Determine the (x, y) coordinate at the center of the cell enclosing the given text.  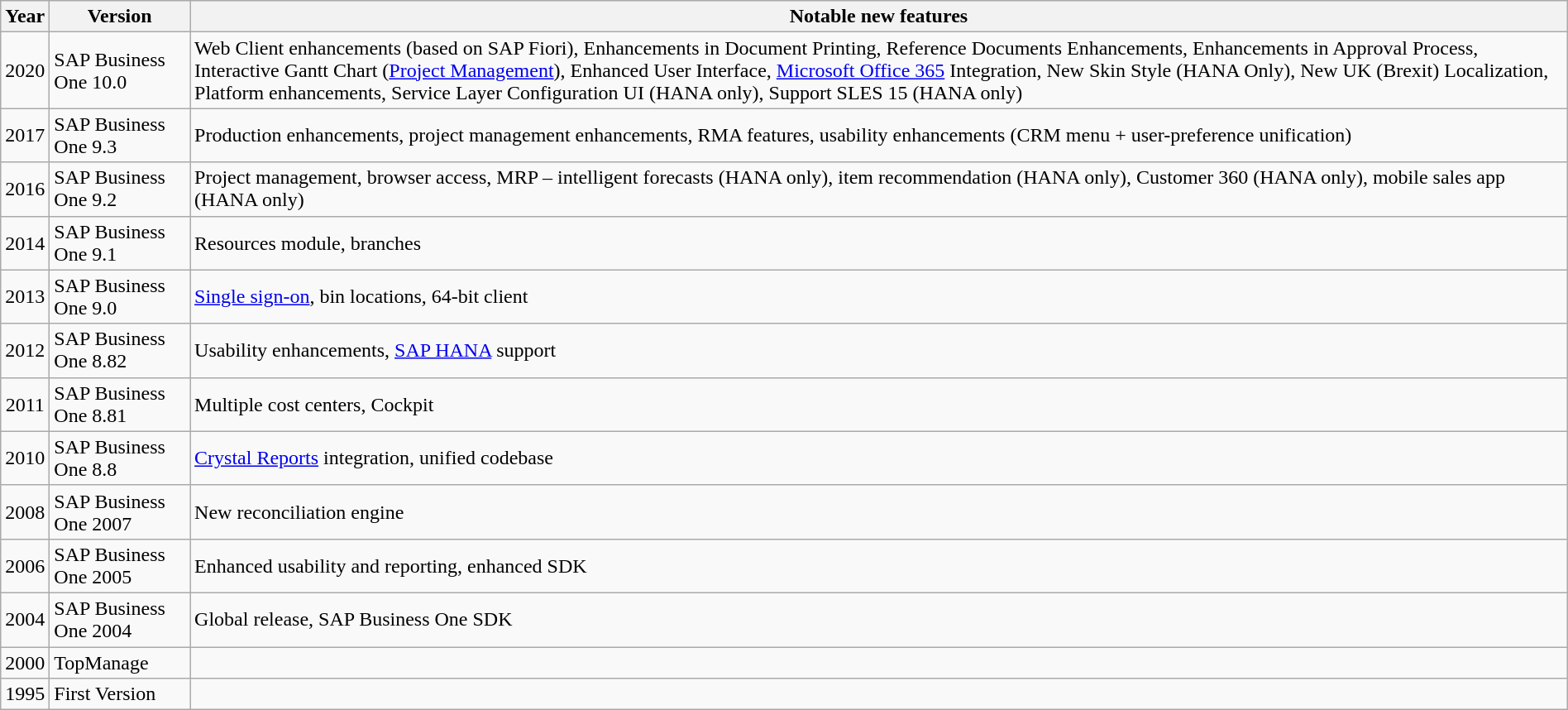
Single sign-on, bin locations, 64-bit client (879, 296)
Version (120, 17)
SAP Business One 10.0 (120, 70)
SAP Business One 2005 (120, 566)
Notable new features (879, 17)
2010 (25, 458)
2017 (25, 136)
SAP Business One 2007 (120, 511)
2013 (25, 296)
Enhanced usability and reporting, enhanced SDK (879, 566)
2014 (25, 243)
First Version (120, 694)
Multiple cost centers, Cockpit (879, 404)
2008 (25, 511)
1995 (25, 694)
2006 (25, 566)
Crystal Reports integration, unified codebase (879, 458)
SAP Business One 9.3 (120, 136)
SAP Business One 9.2 (120, 189)
Production enhancements, project management enhancements, RMA features, usability enhancements (CRM menu + user-preference unification) (879, 136)
SAP Business One 9.1 (120, 243)
Resources module, branches (879, 243)
2012 (25, 351)
2020 (25, 70)
2000 (25, 663)
SAP Business One 8.8 (120, 458)
SAP Business One 9.0 (120, 296)
SAP Business One 8.81 (120, 404)
SAP Business One 2004 (120, 619)
SAP Business One 8.82 (120, 351)
2004 (25, 619)
2016 (25, 189)
Usability enhancements, SAP HANA support (879, 351)
TopManage (120, 663)
Year (25, 17)
Global release, SAP Business One SDK (879, 619)
2011 (25, 404)
New reconciliation engine (879, 511)
